Return the (X, Y) coordinate for the center point of the cell that contains the specified text.  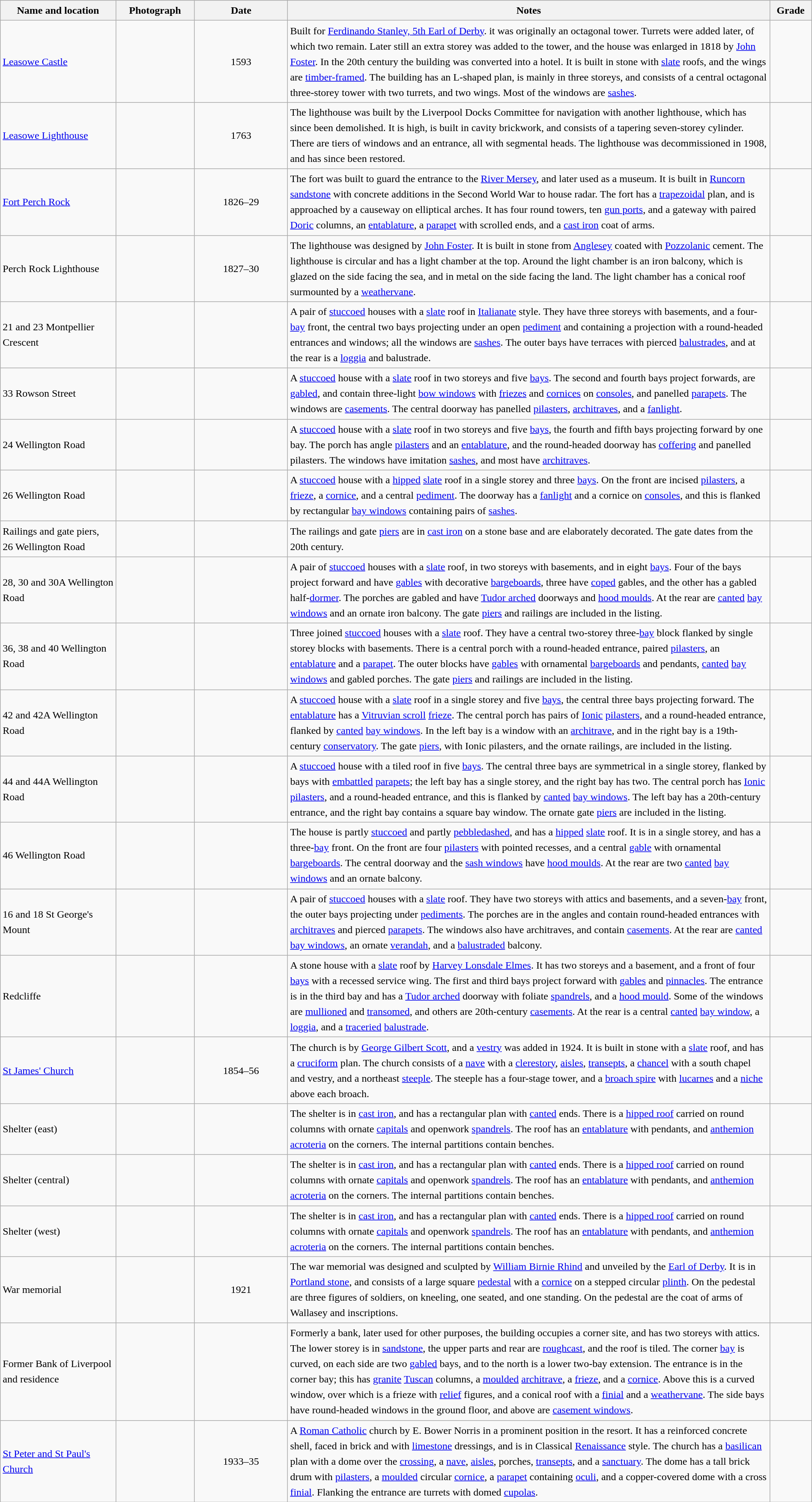
21 and 23 Montpellier Crescent (58, 335)
Date (241, 10)
Railings and gate piers,26 Wellington Road (58, 539)
Notes (528, 10)
1826–29 (241, 202)
1933–35 (241, 1461)
44 and 44A Wellington Road (58, 789)
42 and 42A Wellington Road (58, 723)
1593 (241, 62)
War memorial (58, 1290)
Photograph (155, 10)
Grade (791, 10)
1921 (241, 1290)
Former Bank of Liverpool and residence (58, 1372)
St Peter and St Paul's Church (58, 1461)
Redcliffe (58, 996)
The railings and gate piers are in cast iron on a stone base and are elaborately decorated. The gate dates from the 20th century. (528, 539)
26 Wellington Road (58, 495)
Shelter (east) (58, 1129)
Shelter (central) (58, 1180)
36, 38 and 40 Wellington Road (58, 656)
46 Wellington Road (58, 856)
Shelter (west) (58, 1231)
1827–30 (241, 268)
28, 30 and 30A Wellington Road (58, 589)
1763 (241, 135)
24 Wellington Road (58, 445)
Fort Perch Rock (58, 202)
Leasowe Lighthouse (58, 135)
33 Rowson Street (58, 393)
Leasowe Castle (58, 62)
16 and 18 St George's Mount (58, 922)
Perch Rock Lighthouse (58, 268)
Name and location (58, 10)
1854–56 (241, 1070)
St James' Church (58, 1070)
